Find where the given text appears and provide that cell's center as [X, Y] coordinate. 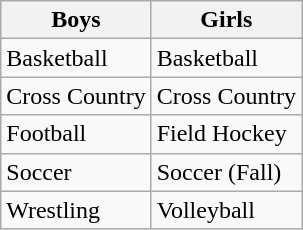
Volleyball [226, 210]
Soccer [76, 172]
Field Hockey [226, 134]
Boys [76, 20]
Soccer (Fall) [226, 172]
Wrestling [76, 210]
Girls [226, 20]
Football [76, 134]
